Search for the cell housing the specified text and yield its [x, y] center coordinate. 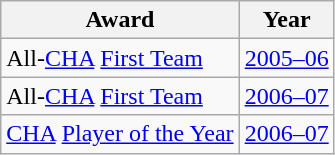
Year [286, 20]
CHA Player of the Year [120, 134]
2005–06 [286, 58]
Award [120, 20]
